Output the (X, Y) coordinate of the center of the cell containing the given text.  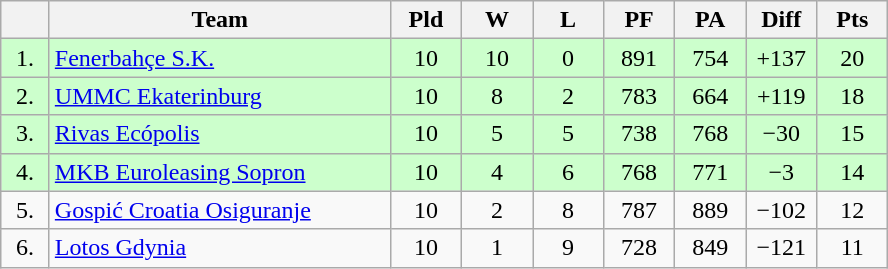
15 (852, 134)
14 (852, 172)
Rivas Ecópolis (220, 134)
Lotos Gdynia (220, 248)
−3 (782, 172)
Gospić Croatia Osiguranje (220, 210)
6 (568, 172)
664 (710, 96)
Pts (852, 20)
891 (640, 58)
4. (26, 172)
18 (852, 96)
W (496, 20)
20 (852, 58)
+137 (782, 58)
4 (496, 172)
3. (26, 134)
+119 (782, 96)
783 (640, 96)
728 (640, 248)
Pld (426, 20)
771 (710, 172)
754 (710, 58)
Team (220, 20)
Diff (782, 20)
5. (26, 210)
6. (26, 248)
889 (710, 210)
MKB Euroleasing Sopron (220, 172)
12 (852, 210)
849 (710, 248)
−121 (782, 248)
2. (26, 96)
−30 (782, 134)
PF (640, 20)
PA (710, 20)
11 (852, 248)
787 (640, 210)
738 (640, 134)
−102 (782, 210)
UMMC Ekaterinburg (220, 96)
9 (568, 248)
1 (496, 248)
1. (26, 58)
Fenerbahçe S.K. (220, 58)
L (568, 20)
0 (568, 58)
